Provide the (x, y) coordinate of the cell's center where the given text is located.  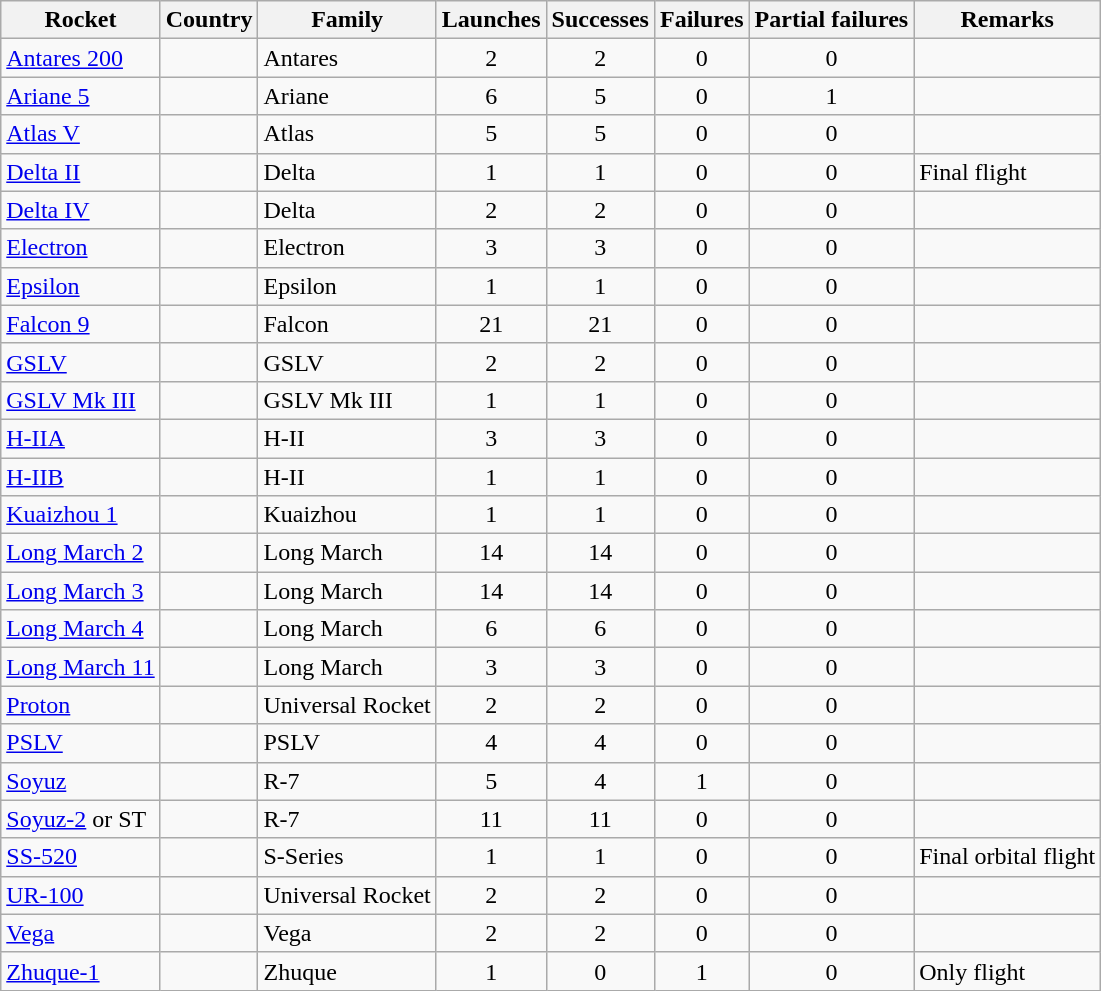
Proton (80, 705)
Soyuz-2 or ST (80, 819)
Partial failures (832, 20)
Atlas V (80, 134)
Rocket (80, 20)
Family (347, 20)
Successes (600, 20)
Long March 4 (80, 629)
S-Series (347, 857)
Only flight (1008, 971)
Falcon 9 (80, 324)
Zhuque (347, 971)
Kuaizhou 1 (80, 515)
Remarks (1008, 20)
Antares 200 (80, 58)
Ariane 5 (80, 96)
Country (209, 20)
SS-520 (80, 857)
Long March 11 (80, 667)
H-IIA (80, 438)
Final orbital flight (1008, 857)
H-IIB (80, 477)
Delta IV (80, 210)
Long March 2 (80, 553)
Final flight (1008, 172)
UR-100 (80, 895)
Atlas (347, 134)
Falcon (347, 324)
Delta II (80, 172)
Failures (702, 20)
Kuaizhou (347, 515)
Antares (347, 58)
Launches (491, 20)
Soyuz (80, 781)
Long March 3 (80, 591)
Zhuque-1 (80, 971)
Ariane (347, 96)
